Pinpoint the cell where the given text exists, returning its (X, Y) midpoint coordinate. 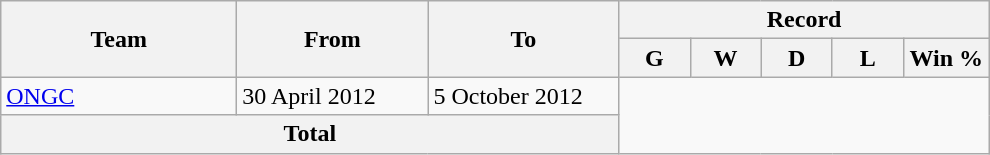
5 October 2012 (524, 96)
From (332, 39)
G (654, 58)
Total (310, 134)
ONGC (119, 96)
D (796, 58)
Team (119, 39)
W (726, 58)
30 April 2012 (332, 96)
To (524, 39)
L (868, 58)
Record (804, 20)
Win % (946, 58)
